Find where the given text appears and provide that cell's center as [X, Y] coordinate. 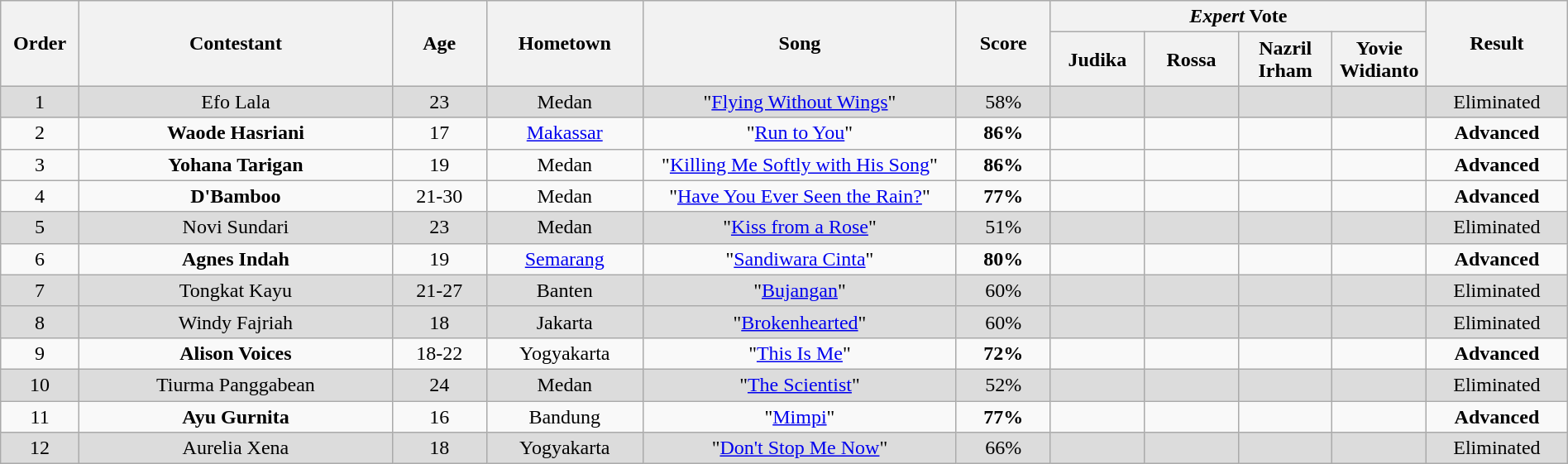
52% [1003, 385]
"This Is Me" [799, 353]
Tiurma Panggabean [235, 385]
"Run to You" [799, 133]
Contestant [235, 43]
Novi Sundari [235, 227]
51% [1003, 227]
"Bujangan" [799, 290]
"Have You Ever Seen the Rain?" [799, 196]
Judika [1097, 60]
Jakarta [564, 322]
4 [40, 196]
80% [1003, 259]
18-22 [439, 353]
16 [439, 416]
Hometown [564, 43]
"The Scientist" [799, 385]
Ayu Gurnita [235, 416]
5 [40, 227]
"Flying Without Wings" [799, 102]
Waode Hasriani [235, 133]
24 [439, 385]
Score [1003, 43]
Yovie Widianto [1379, 60]
1 [40, 102]
11 [40, 416]
12 [40, 448]
Efo Lala [235, 102]
8 [40, 322]
Nazril Irham [1285, 60]
Yohana Tarigan [235, 165]
10 [40, 385]
"Mimpi" [799, 416]
21-27 [439, 290]
Tongkat Kayu [235, 290]
"Sandiwara Cinta" [799, 259]
Semarang [564, 259]
Banten [564, 290]
Rossa [1192, 60]
66% [1003, 448]
Alison Voices [235, 353]
Song [799, 43]
2 [40, 133]
7 [40, 290]
72% [1003, 353]
6 [40, 259]
Order [40, 43]
Windy Fajriah [235, 322]
9 [40, 353]
"Killing Me Softly with His Song" [799, 165]
Expert Vote [1239, 17]
Result [1497, 43]
"Kiss from a Rose" [799, 227]
21-30 [439, 196]
3 [40, 165]
58% [1003, 102]
Aurelia Xena [235, 448]
D'Bamboo [235, 196]
Bandung [564, 416]
"Brokenhearted" [799, 322]
"Don't Stop Me Now" [799, 448]
Agnes Indah [235, 259]
Makassar [564, 133]
17 [439, 133]
Age [439, 43]
